Output the (X, Y) coordinate of the center of the cell containing the given text.  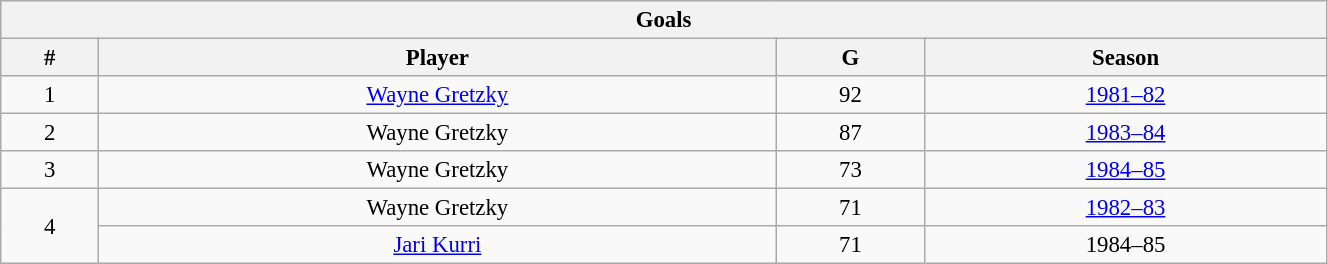
87 (850, 133)
Player (438, 58)
73 (850, 170)
1983–84 (1126, 133)
1 (50, 95)
92 (850, 95)
2 (50, 133)
Season (1126, 58)
G (850, 58)
Jari Kurri (438, 245)
# (50, 58)
1981–82 (1126, 95)
Goals (664, 20)
3 (50, 170)
1982–83 (1126, 208)
4 (50, 226)
